Return the (x, y) coordinate for the center point of the cell that contains the specified text.  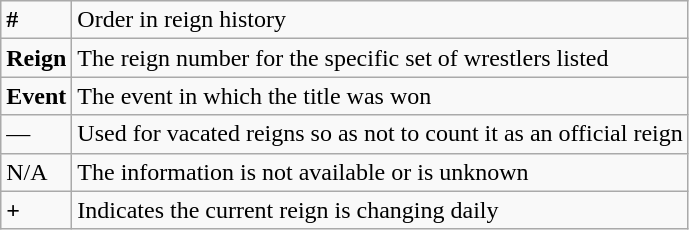
Reign (36, 58)
— (36, 134)
Indicates the current reign is changing daily (380, 210)
Event (36, 96)
The information is not available or is unknown (380, 172)
# (36, 20)
The reign number for the specific set of wrestlers listed (380, 58)
+ (36, 210)
Order in reign history (380, 20)
N/A (36, 172)
Used for vacated reigns so as not to count it as an official reign (380, 134)
The event in which the title was won (380, 96)
